Detect which cell encompasses the target text, then output its [x, y] center coordinate. 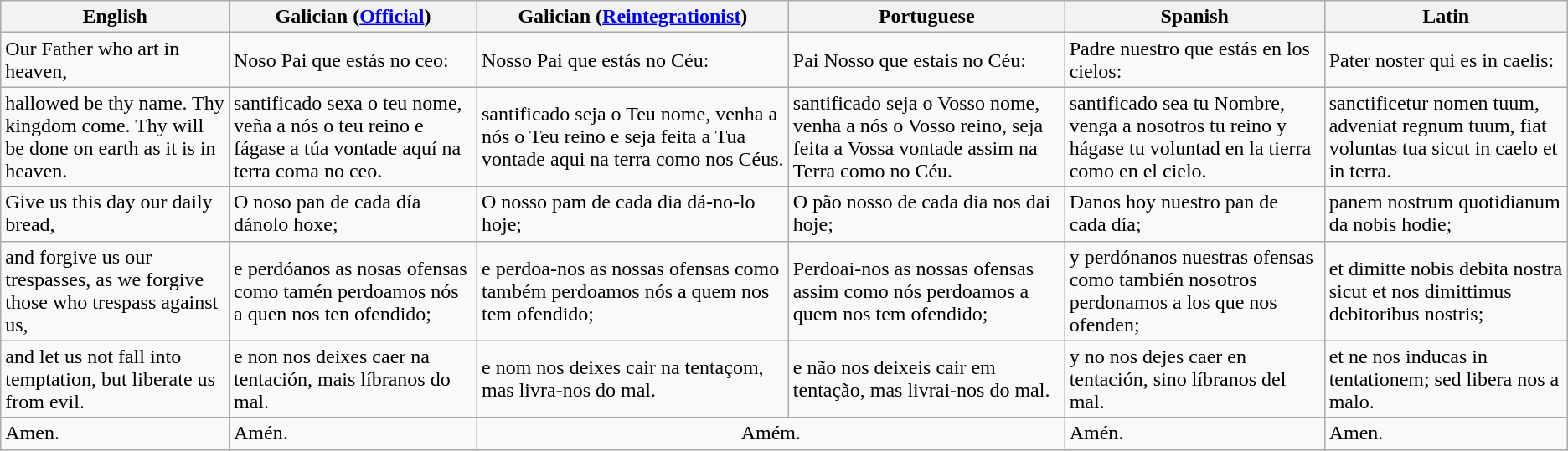
English [116, 17]
et dimitte nobis debita nostra sicut et nos dimittimus debitoribus nostris; [1446, 291]
santificado sea tu Nombre, venga a nosotros tu reino y hágase tu voluntad en la tierra como en el cielo. [1194, 137]
santificado sexa o teu nome, veña a nós o teu reino e fágase a túa vontade aquí na terra coma no ceo. [353, 137]
e non nos deixes caer na tentación, mais líbranos do mal. [353, 379]
panem nostrum quotidianum da nobis hodie; [1446, 214]
Perdoai-nos as nossas ofensas assim como nós perdoamos a quem nos tem ofendido; [926, 291]
Galician (Official) [353, 17]
and let us not fall into temptation, but liberate us from evil. [116, 379]
sanctificetur nomen tuum, adveniat regnum tuum, fiat voluntas tua sicut in caelo et in terra. [1446, 137]
Our Father who art in heaven, [116, 60]
Portuguese [926, 17]
Nosso Pai que estás no Céu: [632, 60]
y perdónanos nuestras ofensas como también nosotros perdonamos a los que nos ofenden; [1194, 291]
Padre nuestro que estás en los cielos: [1194, 60]
santificado seja o Teu nome, venha a nós o Teu reino e seja feita a Tua vontade aqui na terra como nos Céus. [632, 137]
Noso Pai que estás no ceo: [353, 60]
e perdóanos as nosas ofensas como tamén perdoamos nós a quen nos ten ofendido; [353, 291]
Spanish [1194, 17]
Amém. [771, 433]
O nosso pam de cada dia dá-no-lo hoje; [632, 214]
e perdoa-nos as nossas ofensas como também perdoamos nós a quem nos tem ofendido; [632, 291]
Danos hoy nuestro pan de cada día; [1194, 214]
Pater noster qui es in caelis: [1446, 60]
Give us this day our daily bread, [116, 214]
et ne nos inducas in tentationem; sed libera nos a malo. [1446, 379]
hallowed be thy name. Thy kingdom come. Thy will be done on earth as it is in heaven. [116, 137]
O pão nosso de cada dia nos dai hoje; [926, 214]
e nom nos deixes cair na tentaçom, mas livra-nos do mal. [632, 379]
O noso pan de cada día dánolo hoxe; [353, 214]
and forgive us our trespasses, as we forgive those who trespass against us, [116, 291]
Galician (Reintegrationist) [632, 17]
santificado seja o Vosso nome, venha a nós o Vosso reino, seja feita a Vossa vontade assim na Terra como no Céu. [926, 137]
e não nos deixeis cair em tentação, mas livrai-nos do mal. [926, 379]
Latin [1446, 17]
Pai Nosso que estais no Céu: [926, 60]
y no nos dejes caer en tentación, sino líbranos del mal. [1194, 379]
